Pinpoint the cell where the given text exists, returning its (x, y) midpoint coordinate. 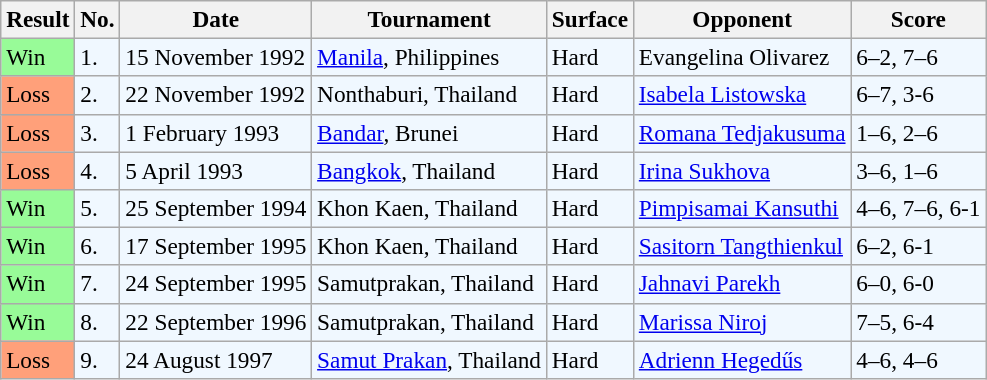
5. (98, 208)
3. (98, 133)
6–2, 7–6 (918, 57)
4. (98, 170)
6–0, 6-0 (918, 284)
Result (38, 19)
3–6, 1–6 (918, 170)
Surface (590, 19)
22 September 1996 (216, 322)
6. (98, 246)
Sasitorn Tangthienkul (742, 246)
Pimpisamai Kansuthi (742, 208)
8. (98, 322)
4–6, 7–6, 6-1 (918, 208)
Marissa Niroj (742, 322)
1. (98, 57)
24 August 1997 (216, 359)
Samut Prakan, Thailand (430, 359)
Isabela Listowska (742, 95)
22 November 1992 (216, 95)
Bandar, Brunei (430, 133)
Romana Tedjakusuma (742, 133)
Bangkok, Thailand (430, 170)
17 September 1995 (216, 246)
Adrienn Hegedűs (742, 359)
6–2, 6-1 (918, 246)
2. (98, 95)
Date (216, 19)
4–6, 4–6 (918, 359)
1–6, 2–6 (918, 133)
Tournament (430, 19)
No. (98, 19)
15 November 1992 (216, 57)
Irina Sukhova (742, 170)
1 February 1993 (216, 133)
9. (98, 359)
Evangelina Olivarez (742, 57)
Jahnavi Parekh (742, 284)
24 September 1995 (216, 284)
5 April 1993 (216, 170)
6–7, 3-6 (918, 95)
Manila, Philippines (430, 57)
Nonthaburi, Thailand (430, 95)
Score (918, 19)
25 September 1994 (216, 208)
7. (98, 284)
7–5, 6-4 (918, 322)
Opponent (742, 19)
